Search for the cell housing the specified text and yield its [X, Y] center coordinate. 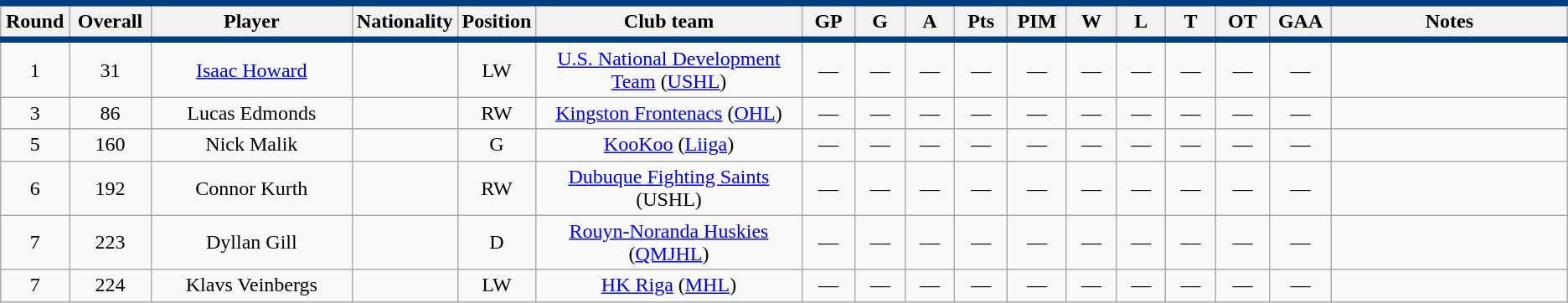
HK Riga (MHL) [668, 285]
Connor Kurth [251, 187]
224 [110, 285]
PIM [1037, 22]
Notes [1449, 22]
31 [110, 69]
6 [35, 187]
L [1141, 22]
5 [35, 145]
Position [497, 22]
Dyllan Gill [251, 243]
GAA [1301, 22]
Nick Malik [251, 145]
Overall [110, 22]
Pts [982, 22]
192 [110, 187]
160 [110, 145]
Klavs Veinbergs [251, 285]
1 [35, 69]
Nationality [405, 22]
86 [110, 113]
W [1091, 22]
A [930, 22]
GP [828, 22]
T [1191, 22]
Player [251, 22]
D [497, 243]
Rouyn-Noranda Huskies (QMJHL) [668, 243]
3 [35, 113]
Lucas Edmonds [251, 113]
Isaac Howard [251, 69]
OT [1243, 22]
U.S. National Development Team (USHL) [668, 69]
223 [110, 243]
KooKoo (Liiga) [668, 145]
Club team [668, 22]
Dubuque Fighting Saints (USHL) [668, 187]
Round [35, 22]
Kingston Frontenacs (OHL) [668, 113]
